Locate the cell with the specified text and output its [X, Y] center coordinate. 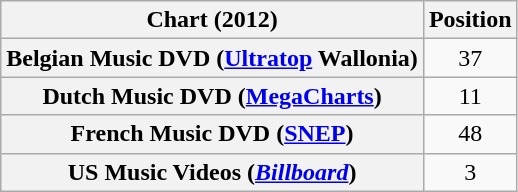
Position [470, 20]
Chart (2012) [212, 20]
48 [470, 134]
3 [470, 172]
11 [470, 96]
Belgian Music DVD (Ultratop Wallonia) [212, 58]
US Music Videos (Billboard) [212, 172]
Dutch Music DVD (MegaCharts) [212, 96]
French Music DVD (SNEP) [212, 134]
37 [470, 58]
